From the cell containing the given text, extract its center point as [x, y] coordinate. 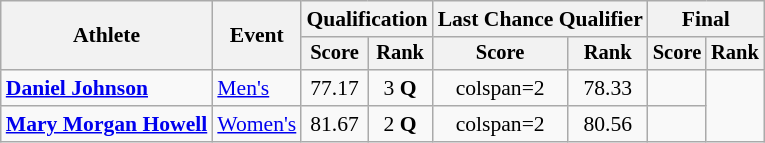
Final [706, 19]
Men's [256, 88]
Event [256, 36]
Last Chance Qualifier [540, 19]
77.17 [334, 88]
Daniel Johnson [107, 88]
78.33 [608, 88]
80.56 [608, 124]
2 Q [400, 124]
Qualification [366, 19]
Women's [256, 124]
81.67 [334, 124]
Athlete [107, 36]
3 Q [400, 88]
Mary Morgan Howell [107, 124]
